Detect which cell encompasses the target text, then output its [X, Y] center coordinate. 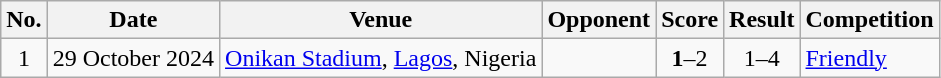
1 [24, 58]
Result [762, 20]
Opponent [599, 20]
Friendly [870, 58]
Venue [381, 20]
29 October 2024 [133, 58]
Onikan Stadium, Lagos, Nigeria [381, 58]
No. [24, 20]
Date [133, 20]
1–4 [762, 58]
Score [690, 20]
1–2 [690, 58]
Competition [870, 20]
